Find where the given text appears and provide that cell's center as (X, Y) coordinate. 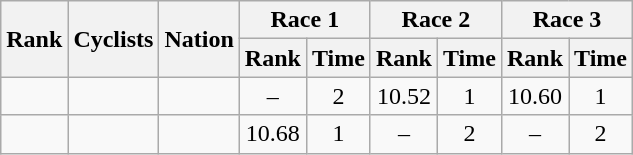
Race 2 (436, 20)
10.60 (534, 96)
Race 1 (304, 20)
Race 3 (566, 20)
10.52 (404, 96)
Cyclists (114, 39)
Nation (199, 39)
10.68 (272, 134)
